Extract the (X, Y) coordinate from the center of the cell holding the provided text.  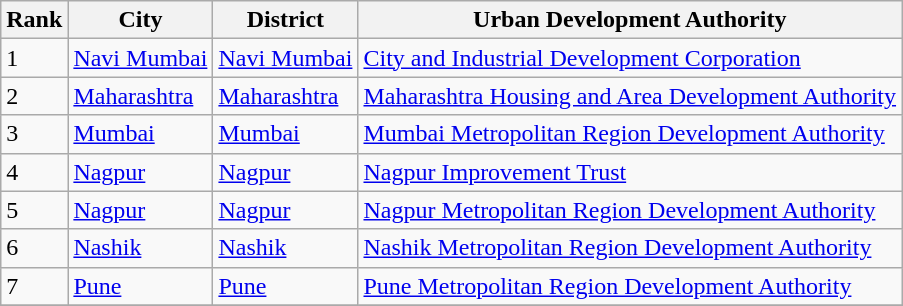
City and Industrial Development Corporation (630, 58)
Nagpur Metropolitan Region Development Authority (630, 210)
Mumbai Metropolitan Region Development Authority (630, 134)
6 (34, 248)
City (140, 20)
1 (34, 58)
5 (34, 210)
7 (34, 286)
3 (34, 134)
Pune Metropolitan Region Development Authority (630, 286)
Rank (34, 20)
4 (34, 172)
Nashik Metropolitan Region Development Authority (630, 248)
Maharashtra Housing and Area Development Authority (630, 96)
2 (34, 96)
Nagpur Improvement Trust (630, 172)
Urban Development Authority (630, 20)
District (286, 20)
